Capture the cell that displays the provided text and extract its [X, Y] central coordinate. 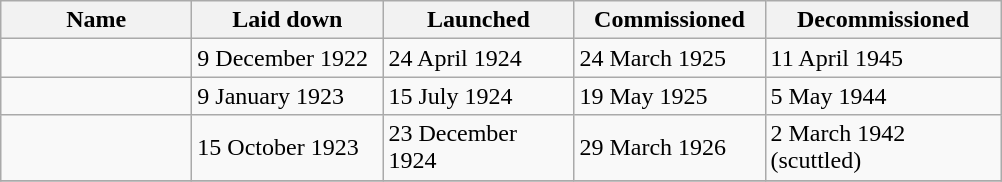
29 March 1926 [670, 148]
9 December 1922 [288, 58]
11 April 1945 [883, 58]
19 May 1925 [670, 96]
Launched [478, 20]
24 April 1924 [478, 58]
15 October 1923 [288, 148]
Laid down [288, 20]
23 December 1924 [478, 148]
9 January 1923 [288, 96]
Commissioned [670, 20]
Name [96, 20]
15 July 1924 [478, 96]
24 March 1925 [670, 58]
2 March 1942 (scuttled) [883, 148]
Decommissioned [883, 20]
5 May 1944 [883, 96]
